Capture the cell that displays the provided text and extract its (X, Y) central coordinate. 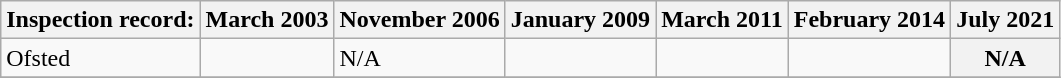
November 2006 (420, 20)
February 2014 (869, 20)
Inspection record: (100, 20)
March 2011 (722, 20)
March 2003 (267, 20)
January 2009 (580, 20)
July 2021 (1006, 20)
Ofsted (100, 58)
